From the cell containing the given text, extract its center point as [x, y] coordinate. 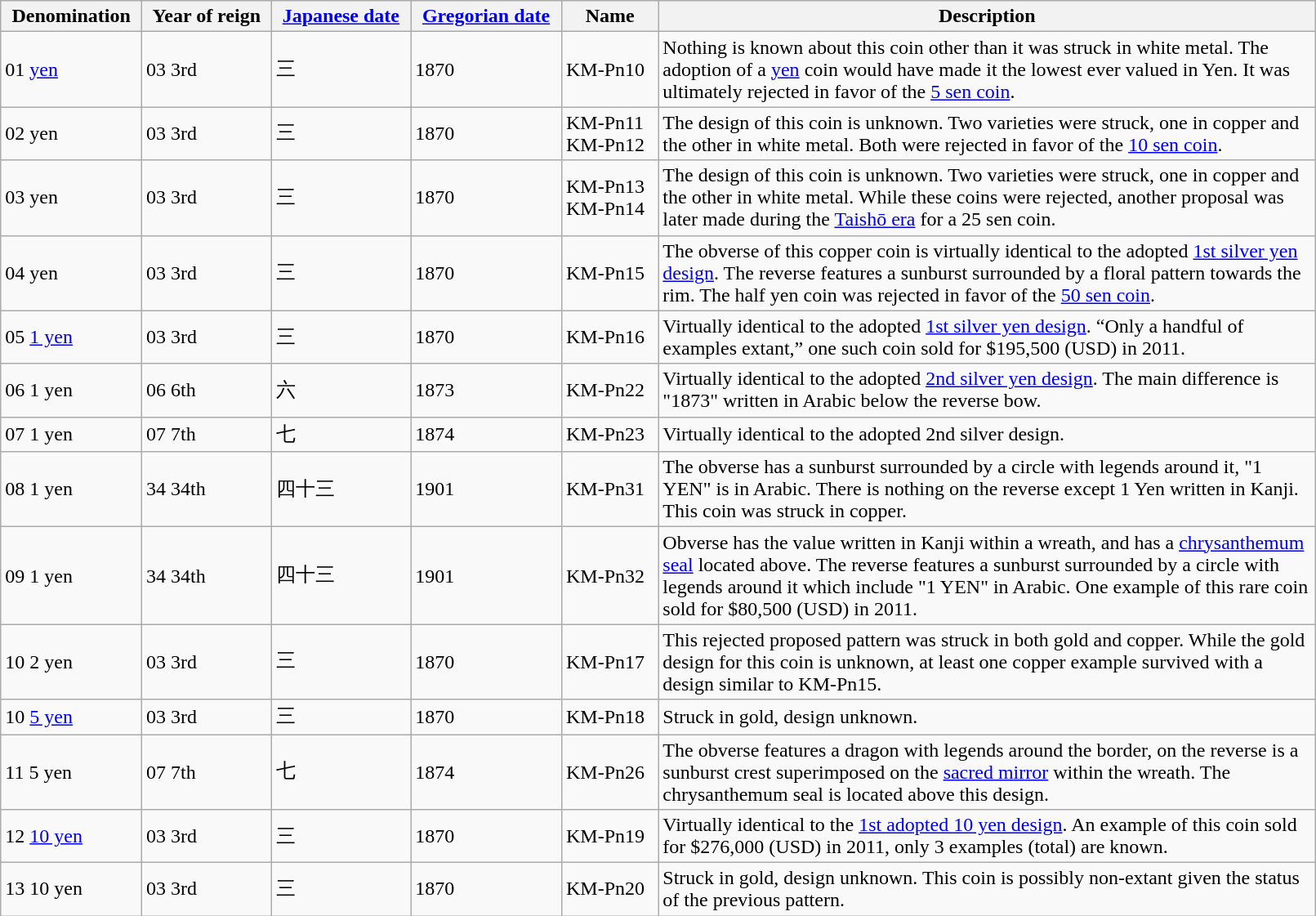
Denomination [72, 16]
Name [609, 16]
01 yen [72, 69]
KM-Pn16 [609, 337]
KM-Pn11KM-Pn12 [609, 134]
KM-Pn26 [609, 771]
KM-Pn22 [609, 391]
KM-Pn23 [609, 435]
04 yen [72, 273]
KM-Pn20 [609, 889]
11 5 yen [72, 771]
02 yen [72, 134]
Year of reign [207, 16]
KM-Pn32 [609, 575]
KM-Pn18 [609, 717]
KM-Pn15 [609, 273]
Virtually identical to the 1st adopted 10 yen design. An example of this coin sold for $276,000 (USD) in 2011, only 3 examples (total) are known. [987, 837]
Virtually identical to the adopted 2nd silver yen design. The main difference is "1873" written in Arabic below the reverse bow. [987, 391]
09 1 yen [72, 575]
Virtually identical to the adopted 1st silver yen design. “Only a handful of examples extant,” one such coin sold for $195,500 (USD) in 2011. [987, 337]
03 yen [72, 198]
KM-Pn19 [609, 837]
12 10 yen [72, 837]
KM-Pn17 [609, 662]
13 10 yen [72, 889]
10 5 yen [72, 717]
07 1 yen [72, 435]
Struck in gold, design unknown. [987, 717]
Description [987, 16]
KM-Pn13KM-Pn14 [609, 198]
1873 [487, 391]
Struck in gold, design unknown. This coin is possibly non-extant given the status of the previous pattern. [987, 889]
KM-Pn10 [609, 69]
Virtually identical to the adopted 2nd silver design. [987, 435]
06 6th [207, 391]
Japanese date [341, 16]
Gregorian date [487, 16]
08 1 yen [72, 489]
05 1 yen [72, 337]
六 [341, 391]
10 2 yen [72, 662]
06 1 yen [72, 391]
KM-Pn31 [609, 489]
